From the cell containing the given text, extract its center point as (x, y) coordinate. 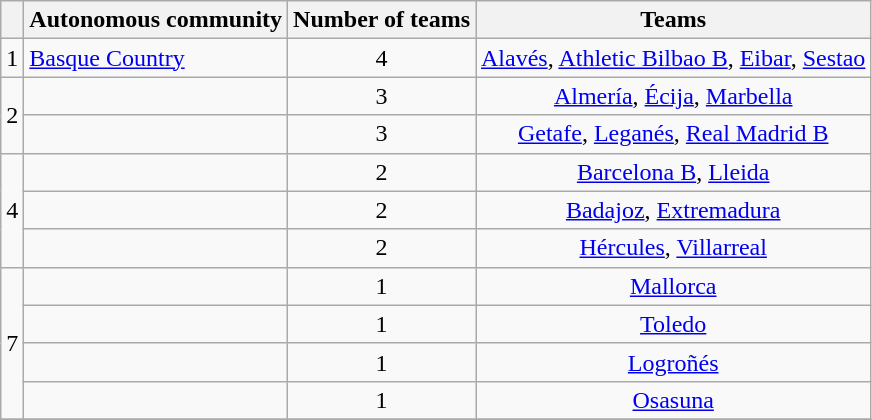
7 (12, 343)
Mallorca (674, 286)
Almería, Écija, Marbella (674, 96)
Osasuna (674, 400)
Alavés, Athletic Bilbao B, Eibar, Sestao (674, 58)
Toledo (674, 324)
Hércules, Villarreal (674, 248)
Number of teams (382, 20)
Getafe, Leganés, Real Madrid B (674, 134)
Autonomous community (156, 20)
Badajoz, Extremadura (674, 210)
Teams (674, 20)
Logroñés (674, 362)
Basque Country (156, 58)
Barcelona B, Lleida (674, 172)
